Extract the (X, Y) coordinate from the center of the cell holding the provided text.  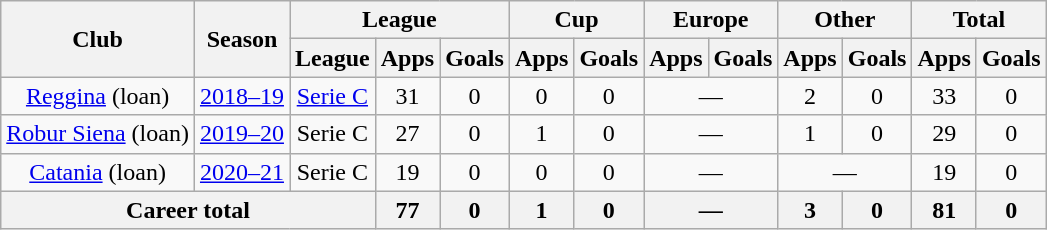
Other (845, 20)
27 (407, 134)
77 (407, 210)
81 (944, 210)
33 (944, 96)
2020–21 (242, 172)
3 (810, 210)
Catania (loan) (98, 172)
2019–20 (242, 134)
Cup (576, 20)
Robur Siena (loan) (98, 134)
Career total (188, 210)
29 (944, 134)
Season (242, 39)
Club (98, 39)
2018–19 (242, 96)
Europe (711, 20)
31 (407, 96)
Reggina (loan) (98, 96)
Total (979, 20)
2 (810, 96)
